Extract the [x, y] coordinate from the center of the cell holding the provided text.  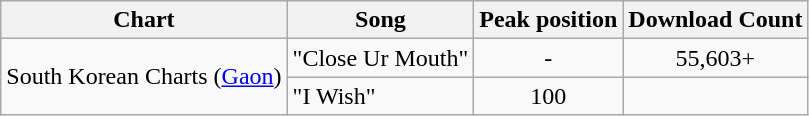
Song [380, 20]
Peak position [548, 20]
- [548, 58]
100 [548, 96]
"Close Ur Mouth" [380, 58]
"I Wish" [380, 96]
South Korean Charts (Gaon) [144, 77]
55,603+ [716, 58]
Download Count [716, 20]
Chart [144, 20]
